Extract the (x, y) coordinate from the center of the cell holding the provided text.  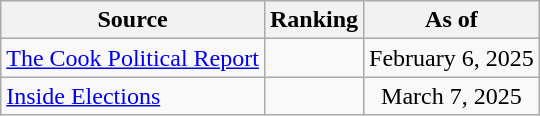
February 6, 2025 (452, 58)
Ranking (314, 20)
Source (133, 20)
The Cook Political Report (133, 58)
As of (452, 20)
Inside Elections (133, 96)
March 7, 2025 (452, 96)
